Identify which cell holds the provided text, then report its (X, Y) central coordinate. 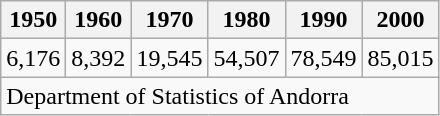
6,176 (34, 58)
8,392 (98, 58)
1950 (34, 20)
85,015 (400, 58)
19,545 (170, 58)
2000 (400, 20)
78,549 (324, 58)
1960 (98, 20)
Department of Statistics of Andorra (220, 96)
1970 (170, 20)
1980 (246, 20)
54,507 (246, 58)
1990 (324, 20)
